From the cell containing the given text, extract its center point as [X, Y] coordinate. 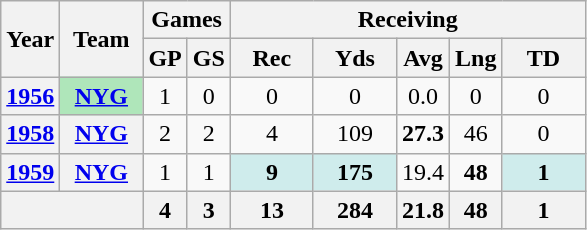
Year [30, 39]
TD [544, 58]
Lng [476, 58]
3 [208, 210]
109 [354, 134]
Team [102, 39]
Avg [422, 58]
0.0 [422, 96]
1956 [30, 96]
Yds [354, 58]
GP [165, 58]
27.3 [422, 134]
284 [354, 210]
Receiving [408, 20]
GS [208, 58]
175 [354, 172]
1959 [30, 172]
Games [186, 20]
46 [476, 134]
1958 [30, 134]
19.4 [422, 172]
21.8 [422, 210]
9 [272, 172]
13 [272, 210]
Rec [272, 58]
